Provide the [x, y] coordinate of the cell's center where the given text is located.  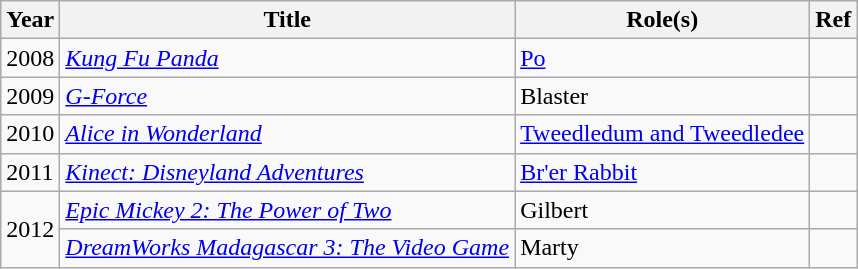
Kinect: Disneyland Adventures [288, 172]
G-Force [288, 96]
Alice in Wonderland [288, 134]
Role(s) [662, 20]
Tweedledum and Tweedledee [662, 134]
Gilbert [662, 210]
Po [662, 58]
2008 [30, 58]
Kung Fu Panda [288, 58]
DreamWorks Madagascar 3: The Video Game [288, 248]
2009 [30, 96]
2012 [30, 229]
Blaster [662, 96]
Br'er Rabbit [662, 172]
Marty [662, 248]
2010 [30, 134]
Title [288, 20]
Epic Mickey 2: The Power of Two [288, 210]
Ref [834, 20]
2011 [30, 172]
Year [30, 20]
